Return the (x, y) coordinate for the center point of the cell that contains the specified text.  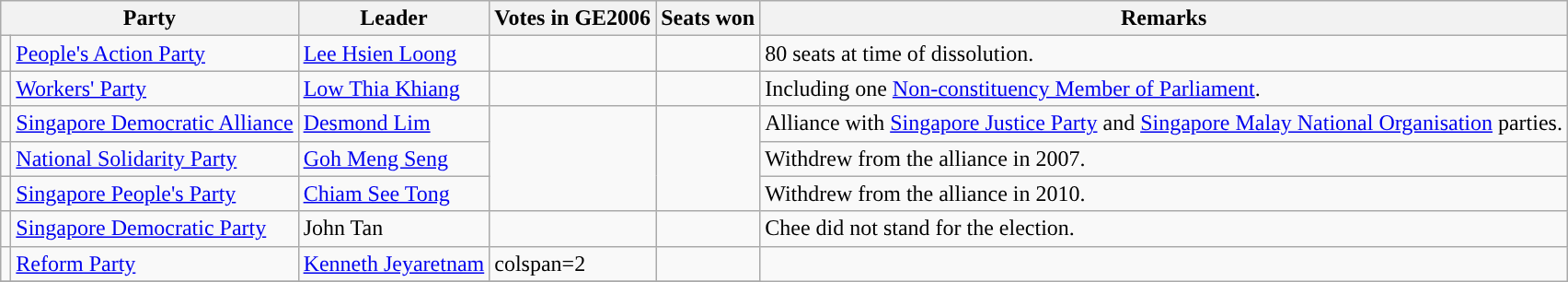
John Tan (394, 229)
Withdrew from the alliance in 2007. (1164, 159)
Workers' Party (155, 88)
Low Thia Khiang (394, 88)
Remarks (1164, 18)
People's Action Party (155, 53)
Including one Non-constituency Member of Parliament. (1164, 88)
Seats won (709, 18)
Alliance with Singapore Justice Party and Singapore Malay National Organisation parties. (1164, 123)
Singapore Democratic Alliance (155, 123)
Withdrew from the alliance in 2010. (1164, 194)
Singapore Democratic Party (155, 229)
Chee did not stand for the election. (1164, 229)
Leader (394, 18)
colspan=2 (572, 264)
Party (149, 18)
Desmond Lim (394, 123)
Chiam See Tong (394, 194)
Lee Hsien Loong (394, 53)
80 seats at time of dissolution. (1164, 53)
Reform Party (155, 264)
National Solidarity Party (155, 159)
Singapore People's Party (155, 194)
Goh Meng Seng (394, 159)
Votes in GE2006 (572, 18)
Kenneth Jeyaretnam (394, 264)
